Scan for the cell matching the given text and deliver its [x, y] coordinate at center. 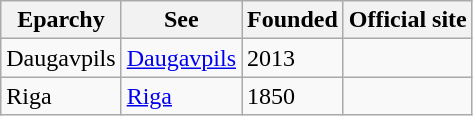
2013 [293, 58]
See [181, 20]
Founded [293, 20]
1850 [293, 96]
Eparchy [61, 20]
Official site [408, 20]
